Return [X, Y] of the center of cell containing provided text 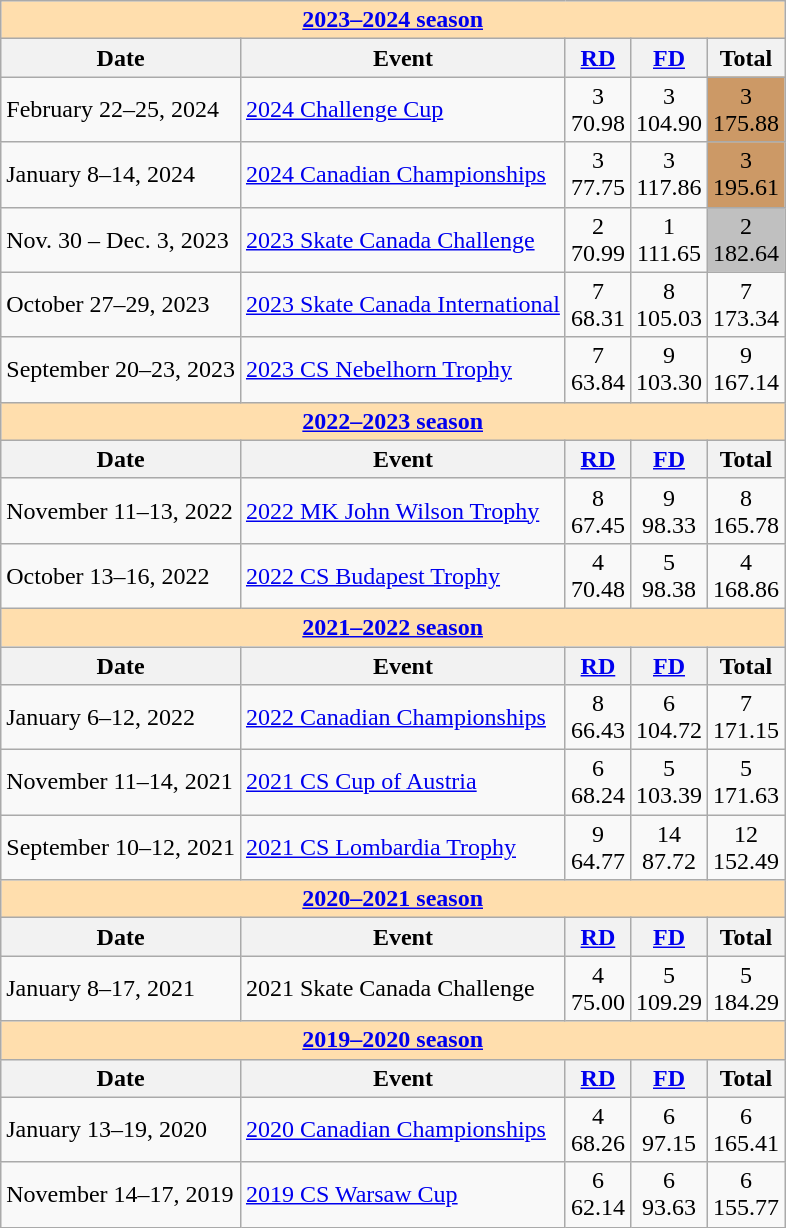
7 68.31 [598, 304]
2021 CS Lombardia Trophy [402, 848]
9 98.33 [668, 510]
2024 Challenge Cup [402, 110]
2022–2023 season [393, 421]
January 8–14, 2024 [121, 174]
12 152.49 [746, 848]
2 182.64 [746, 240]
November 14–17, 2019 [121, 1194]
September 10–12, 2021 [121, 848]
3 77.75 [598, 174]
2023 Skate Canada International [402, 304]
6 93.63 [668, 1194]
2019–2020 season [393, 1040]
4 68.26 [598, 1130]
4 75.00 [598, 988]
8 105.03 [668, 304]
8 66.43 [598, 718]
November 11–13, 2022 [121, 510]
2021 CS Cup of Austria [402, 782]
Nov. 30 – Dec. 3, 2023 [121, 240]
5 103.39 [668, 782]
January 6–12, 2022 [121, 718]
2022 MK John Wilson Trophy [402, 510]
3 195.61 [746, 174]
November 11–14, 2021 [121, 782]
9 103.30 [668, 370]
6 155.77 [746, 1194]
3 70.98 [598, 110]
2022 CS Budapest Trophy [402, 576]
8 165.78 [746, 510]
14 87.72 [668, 848]
6 165.41 [746, 1130]
October 27–29, 2023 [121, 304]
January 8–17, 2021 [121, 988]
4 168.86 [746, 576]
September 20–23, 2023 [121, 370]
3 175.88 [746, 110]
2019 CS Warsaw Cup [402, 1194]
7 63.84 [598, 370]
2023–2024 season [393, 20]
2020–2021 season [393, 899]
5 184.29 [746, 988]
4 70.48 [598, 576]
6 62.14 [598, 1194]
January 13–19, 2020 [121, 1130]
5 98.38 [668, 576]
9 64.77 [598, 848]
7 171.15 [746, 718]
2022 Canadian Championships [402, 718]
8 67.45 [598, 510]
5 171.63 [746, 782]
2021–2022 season [393, 627]
2020 Canadian Championships [402, 1130]
3 104.90 [668, 110]
6 97.15 [668, 1130]
2021 Skate Canada Challenge [402, 988]
3 117.86 [668, 174]
5 109.29 [668, 988]
2 70.99 [598, 240]
February 22–25, 2024 [121, 110]
6 68.24 [598, 782]
7 173.34 [746, 304]
9 167.14 [746, 370]
October 13–16, 2022 [121, 576]
2023 Skate Canada Challenge [402, 240]
2024 Canadian Championships [402, 174]
2023 CS Nebelhorn Trophy [402, 370]
1 111.65 [668, 240]
6 104.72 [668, 718]
